Provide the [x, y] coordinate of the cell's center where the given text is located.  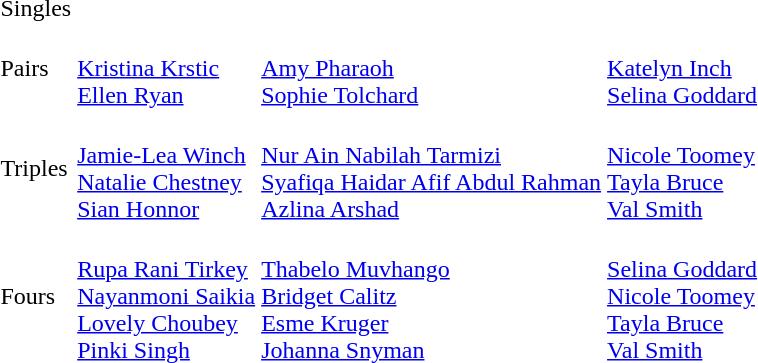
Jamie-Lea WinchNatalie ChestneySian Honnor [166, 168]
Nur Ain Nabilah TarmiziSyafiqa Haidar Afif Abdul RahmanAzlina Arshad [432, 168]
Kristina KrsticEllen Ryan [166, 68]
Amy PharaohSophie Tolchard [432, 68]
